Scan for the cell matching the given text and deliver its [x, y] coordinate at center. 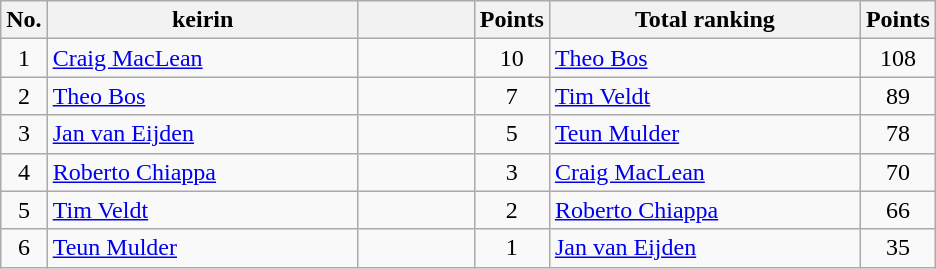
6 [24, 248]
89 [898, 96]
108 [898, 58]
4 [24, 172]
35 [898, 248]
Total ranking [704, 20]
keirin [202, 20]
No. [24, 20]
7 [512, 96]
70 [898, 172]
10 [512, 58]
78 [898, 134]
66 [898, 210]
